Pinpoint the cell where the given text exists, returning its (x, y) midpoint coordinate. 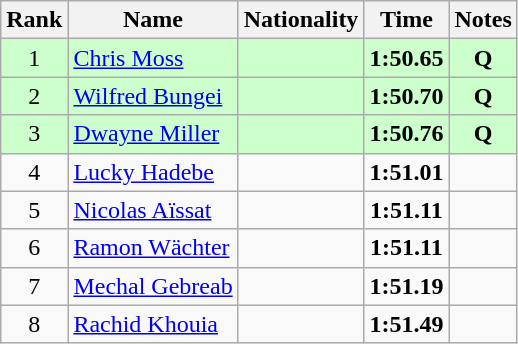
Nicolas Aïssat (153, 210)
Time (406, 20)
7 (34, 286)
Lucky Hadebe (153, 172)
1:50.65 (406, 58)
Notes (483, 20)
1:50.70 (406, 96)
Chris Moss (153, 58)
1 (34, 58)
5 (34, 210)
Dwayne Miller (153, 134)
Rachid Khouia (153, 324)
Ramon Wächter (153, 248)
1:51.19 (406, 286)
1:50.76 (406, 134)
4 (34, 172)
Nationality (301, 20)
Mechal Gebreab (153, 286)
Rank (34, 20)
Wilfred Bungei (153, 96)
8 (34, 324)
2 (34, 96)
Name (153, 20)
3 (34, 134)
1:51.01 (406, 172)
6 (34, 248)
1:51.49 (406, 324)
